Output the (X, Y) coordinate of the center of the cell containing the given text.  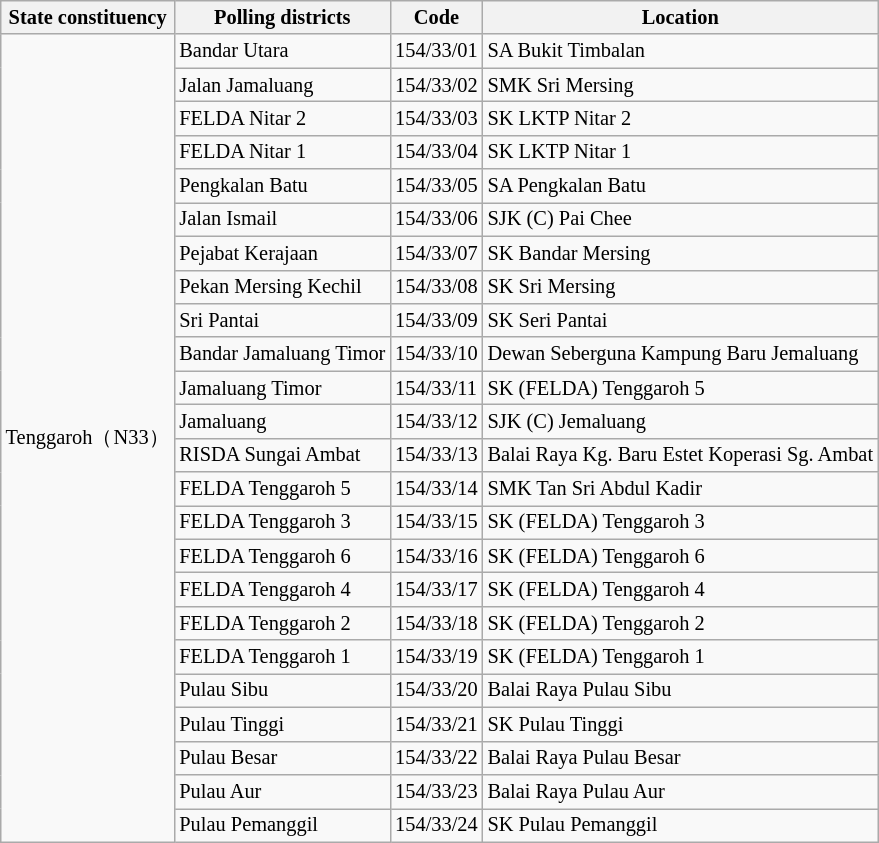
Pejabat Kerajaan (282, 253)
SK (FELDA) Tenggaroh 2 (680, 623)
Dewan Seberguna Kampung Baru Jemaluang (680, 354)
Pulau Sibu (282, 690)
154/33/13 (436, 455)
SK LKTP Nitar 2 (680, 118)
Jamaluang Timor (282, 388)
Tenggaroh（N33） (88, 438)
154/33/01 (436, 51)
154/33/09 (436, 320)
FELDA Tenggaroh 1 (282, 657)
SMK Tan Sri Abdul Kadir (680, 489)
154/33/06 (436, 219)
Jamaluang (282, 421)
154/33/18 (436, 623)
Sri Pantai (282, 320)
154/33/10 (436, 354)
154/33/21 (436, 724)
Code (436, 17)
154/33/15 (436, 522)
State constituency (88, 17)
SK Pulau Pemanggil (680, 825)
154/33/16 (436, 556)
154/33/05 (436, 186)
Location (680, 17)
Balai Raya Pulau Besar (680, 758)
Pulau Besar (282, 758)
Polling districts (282, 17)
154/33/14 (436, 489)
154/33/12 (436, 421)
SK Seri Pantai (680, 320)
Pekan Mersing Kechil (282, 287)
FELDA Nitar 2 (282, 118)
154/33/07 (436, 253)
154/33/20 (436, 690)
FELDA Nitar 1 (282, 152)
Pulau Pemanggil (282, 825)
Pengkalan Batu (282, 186)
Jalan Ismail (282, 219)
154/33/23 (436, 791)
154/33/11 (436, 388)
SJK (C) Pai Chee (680, 219)
SK LKTP Nitar 1 (680, 152)
SA Pengkalan Batu (680, 186)
SK Pulau Tinggi (680, 724)
RISDA Sungai Ambat (282, 455)
Pulau Tinggi (282, 724)
SK (FELDA) Tenggaroh 4 (680, 589)
154/33/03 (436, 118)
154/33/24 (436, 825)
Balai Raya Pulau Aur (680, 791)
154/33/04 (436, 152)
SK (FELDA) Tenggaroh 3 (680, 522)
154/33/22 (436, 758)
Bandar Utara (282, 51)
Bandar Jamaluang Timor (282, 354)
FELDA Tenggaroh 6 (282, 556)
SA Bukit Timbalan (680, 51)
Jalan Jamaluang (282, 85)
SK Sri Mersing (680, 287)
FELDA Tenggaroh 2 (282, 623)
FELDA Tenggaroh 3 (282, 522)
154/33/17 (436, 589)
SK Bandar Mersing (680, 253)
SK (FELDA) Tenggaroh 5 (680, 388)
FELDA Tenggaroh 4 (282, 589)
SK (FELDA) Tenggaroh 6 (680, 556)
154/33/02 (436, 85)
Pulau Aur (282, 791)
SJK (C) Jemaluang (680, 421)
SMK Sri Mersing (680, 85)
SK (FELDA) Tenggaroh 1 (680, 657)
Balai Raya Kg. Baru Estet Koperasi Sg. Ambat (680, 455)
154/33/08 (436, 287)
Balai Raya Pulau Sibu (680, 690)
154/33/19 (436, 657)
FELDA Tenggaroh 5 (282, 489)
